Extract the (X, Y) coordinate from the center of the cell holding the provided text.  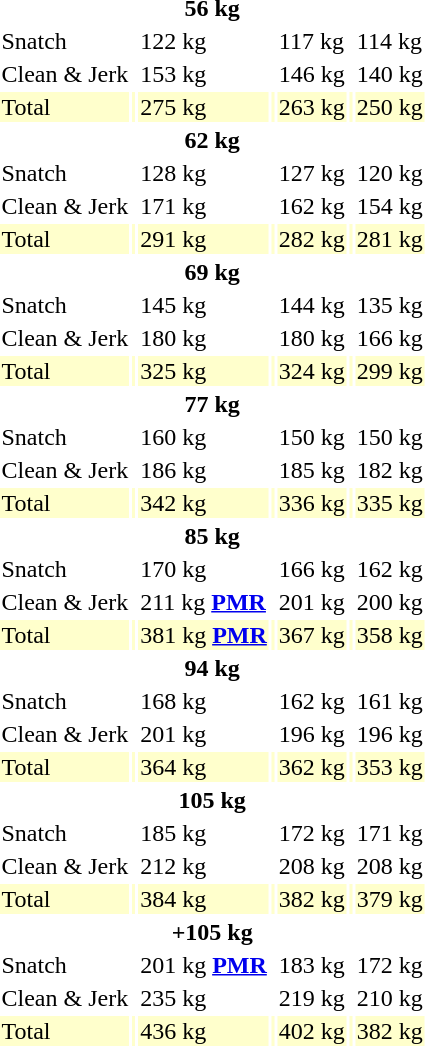
146 kg (312, 74)
160 kg (204, 437)
367 kg (312, 635)
384 kg (204, 899)
117 kg (312, 41)
161 kg (390, 701)
325 kg (204, 371)
381 kg PMR (204, 635)
235 kg (204, 998)
379 kg (390, 899)
94 kg (212, 668)
69 kg (212, 272)
364 kg (204, 767)
145 kg (204, 305)
210 kg (390, 998)
120 kg (390, 173)
144 kg (312, 305)
358 kg (390, 635)
299 kg (390, 371)
250 kg (390, 107)
282 kg (312, 239)
182 kg (390, 470)
168 kg (204, 701)
127 kg (312, 173)
186 kg (204, 470)
263 kg (312, 107)
105 kg (212, 800)
336 kg (312, 503)
211 kg PMR (204, 602)
291 kg (204, 239)
128 kg (204, 173)
362 kg (312, 767)
201 kg PMR (204, 965)
281 kg (390, 239)
154 kg (390, 206)
62 kg (212, 140)
135 kg (390, 305)
275 kg (204, 107)
153 kg (204, 74)
122 kg (204, 41)
335 kg (390, 503)
402 kg (312, 1031)
114 kg (390, 41)
342 kg (204, 503)
200 kg (390, 602)
324 kg (312, 371)
353 kg (390, 767)
219 kg (312, 998)
140 kg (390, 74)
170 kg (204, 569)
436 kg (204, 1031)
+105 kg (212, 932)
212 kg (204, 866)
85 kg (212, 536)
183 kg (312, 965)
77 kg (212, 404)
